Return the (X, Y) coordinate for the center point of the cell that contains the specified text.  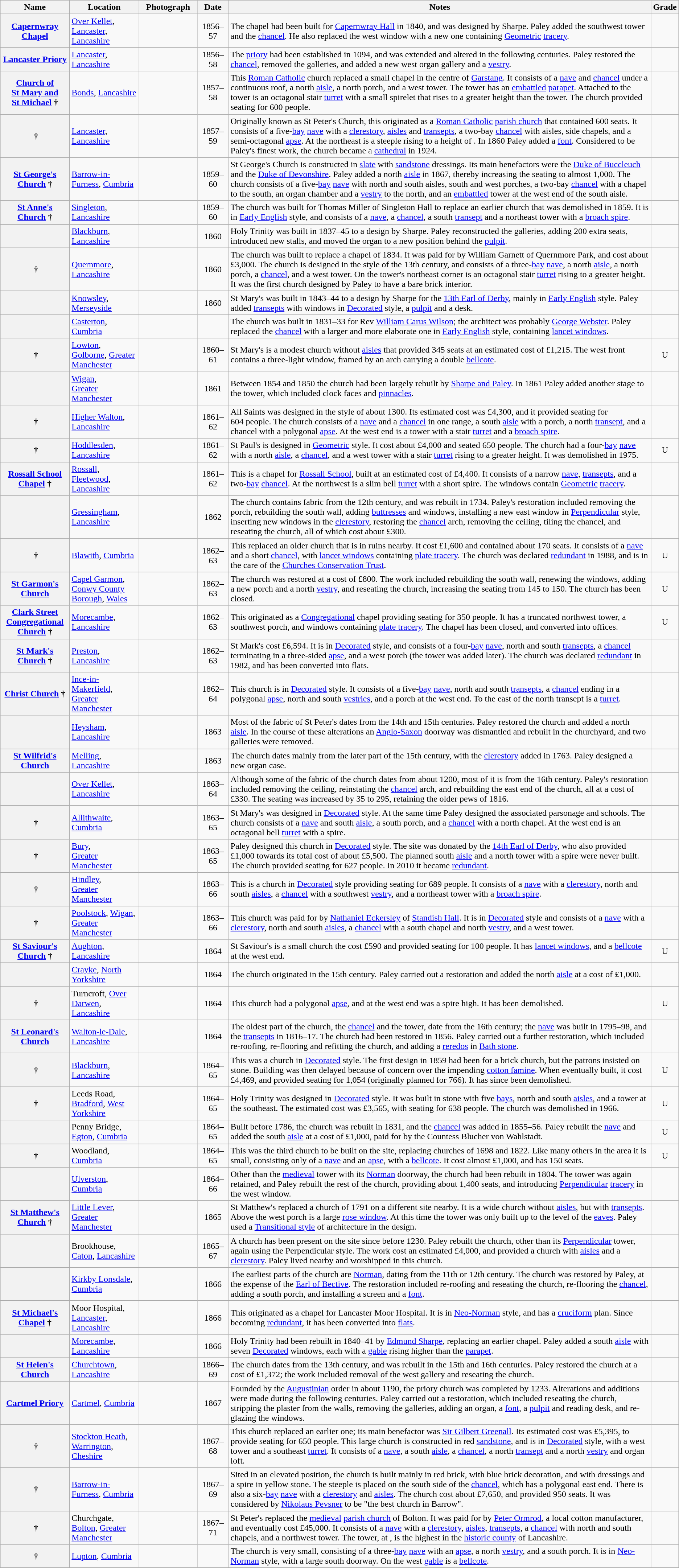
1867–69 (213, 1489)
Over Kellet, Lancaster, Lancashire (104, 31)
Quernmore, Lancashire (104, 269)
Rossall School Chapel † (35, 479)
Higher Walton, Lancashire (104, 422)
Stockton Heath, Warrington, Cheshire (104, 1446)
Crayke, North Yorkshire (104, 975)
Clark Street Congregational Church † (35, 622)
Church of St Mary and St Michael † (35, 93)
Ulverston, Cumbria (104, 1184)
1856–58 (213, 59)
St Helen's Church (35, 1370)
Cartmel Priory (35, 1403)
St Leonard's Church (35, 1037)
Over Kellet, Lancashire (104, 789)
The church dates mainly from the later part of the 15th century, with the clerestory added in 1763. Paley designed a new organ case. (440, 760)
1867–68 (213, 1446)
Churchtown, Lancashire (104, 1370)
Hoddlesden, Lancashire (104, 450)
1863–64 (213, 789)
Bonds, Lancashire (104, 93)
Turncroft, Over Darwen, Lancashire (104, 1003)
1865 (213, 1217)
Lowton, Golborne, Greater Manchester (104, 355)
Aughton, Lancashire (104, 951)
Moor Hospital, Lancaster, Lancashire (104, 1317)
Penny Bridge, Egton, Cumbria (104, 1132)
St Anne's Church † (35, 213)
St Wilfrid's Church (35, 760)
Photograph (168, 7)
Wigan,Greater Manchester (104, 388)
Preston, Lancashire (104, 655)
Heysham, Lancashire (104, 732)
This church had a polygonal apse, and at the west end was a spire high. It has been demolished. (440, 1003)
Location (104, 7)
Rossall, Fleetwood, Lancashire (104, 479)
Walton-le-Dale, Lancashire (104, 1037)
Lupton, Cumbria (104, 1556)
Knowsley, Merseyside (104, 303)
Leeds Road, Bradford, West Yorkshire (104, 1103)
1867–71 (213, 1528)
St Garmon's Church (35, 589)
Brookhouse, Caton, Lancashire (104, 1251)
Hindley,Greater Manchester (104, 889)
1862–64 (213, 694)
The church originated in the 15th century. Paley carried out a restoration and added the north aisle at a cost of £1,000. (440, 975)
1865–67 (213, 1251)
Ince-in-Makerfield, Greater Manchester (104, 694)
Capernwray Chapel (35, 31)
Capel Garmon, Conwy County Borough, Wales (104, 589)
Churchgate, Bolton, Greater Manchester (104, 1528)
Kirkby Lonsdale, Cumbria (104, 1284)
Little Lever, Greater Manchester (104, 1217)
St Saviour's Church † (35, 951)
1866–69 (213, 1370)
Poolstock, Wigan, Greater Manchester (104, 923)
Allithwaite, Cumbria (104, 822)
Singleton, Lancashire (104, 213)
St Michael's Chapel † (35, 1317)
1862 (213, 517)
St Mark's Church † (35, 655)
Name (35, 7)
Casterton, Cumbria (104, 326)
Woodland, Cumbria (104, 1156)
Bury,Greater Manchester (104, 856)
Cartmel, Cumbria (104, 1403)
1857–58 (213, 93)
Gressingham, Lancashire (104, 517)
Date (213, 7)
1857–59 (213, 136)
St Saviour's is a small church the cost £590 and provided seating for 100 people. It has lancet windows, and a bellcote at the west end. (440, 951)
Christ Church † (35, 694)
St George's Church † (35, 179)
St Matthew's Church † (35, 1217)
Melling, Lancashire (104, 760)
Blawith, Cumbria (104, 555)
1856–57 (213, 31)
1867 (213, 1403)
1861 (213, 388)
Notes (440, 7)
Grade (665, 7)
Lancaster Priory (35, 59)
1860–61 (213, 355)
1864–66 (213, 1184)
